Output the (X, Y) coordinate of the center of the cell containing the given text.  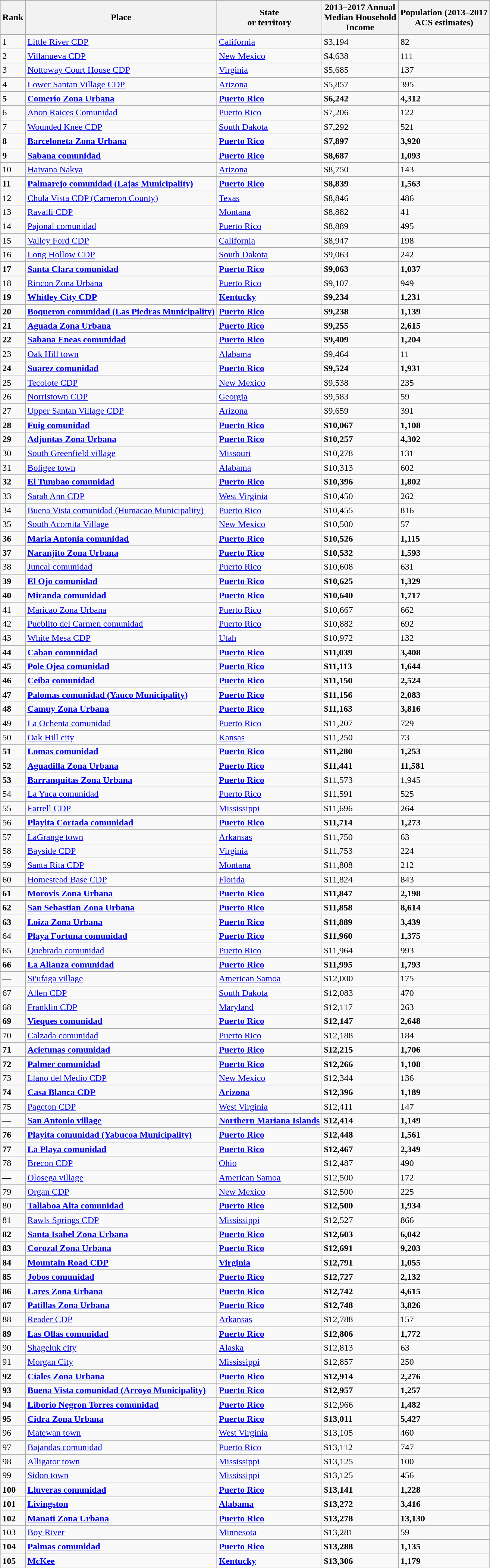
25 (13, 382)
30 (13, 454)
Maria Antonia comunidad (121, 539)
Palmas comunidad (121, 1546)
$12,411 (360, 1107)
1,931 (444, 368)
$5,685 (360, 70)
55 (13, 808)
1,802 (444, 482)
33 (13, 496)
1,772 (444, 1333)
Camuy Zona Urbana (121, 709)
132 (444, 638)
Franklin CDP (121, 1007)
23 (13, 354)
$12,266 (360, 1064)
Georgia (269, 396)
2,276 (444, 1376)
$8,882 (360, 212)
LaGrange town (121, 837)
8,614 (444, 908)
692 (444, 624)
4 (13, 84)
$12,813 (360, 1348)
Llano del Medio CDP (121, 1078)
Aguada Zona Urbana (121, 326)
1,149 (444, 1121)
Texas (269, 198)
8 (13, 141)
$11,995 (360, 965)
$8,947 (360, 241)
729 (444, 723)
1,793 (444, 965)
1,561 (444, 1135)
$9,538 (360, 382)
64 (13, 936)
21 (13, 326)
13 (13, 212)
$10,455 (360, 510)
68 (13, 1007)
1,037 (444, 269)
$12,117 (360, 1007)
Liborio Negron Torres comunidad (121, 1405)
83 (13, 1248)
2,198 (444, 894)
1,093 (444, 155)
157 (444, 1319)
$8,846 (360, 198)
$12,748 (360, 1305)
88 (13, 1319)
1 (13, 42)
1,135 (444, 1546)
9 (13, 155)
$11,207 (360, 723)
1,228 (444, 1490)
$10,972 (360, 638)
93 (13, 1390)
3,408 (444, 652)
Brecon CDP (121, 1163)
39 (13, 581)
$10,450 (360, 496)
20 (13, 311)
53 (13, 780)
495 (444, 226)
66 (13, 965)
$9,234 (360, 297)
Casa Blanca CDP (121, 1092)
1,706 (444, 1050)
$11,858 (360, 908)
1,934 (444, 1206)
Northern Mariana Islands (269, 1121)
Caban comunidad (121, 652)
13,130 (444, 1518)
1,253 (444, 752)
Pole Ojea comunidad (121, 667)
Pajonal comunidad (121, 226)
$10,640 (360, 595)
Chula Vista CDP (Cameron County) (121, 198)
250 (444, 1362)
44 (13, 652)
4,615 (444, 1291)
3,920 (444, 141)
Mountain Road CDP (121, 1263)
$12,396 (360, 1092)
78 (13, 1163)
Upper Santan Village CDP (121, 411)
111 (444, 56)
1,179 (444, 1561)
$9,238 (360, 311)
Calzada comunidad (121, 1035)
Playa Fortuna comunidad (121, 936)
Buena Vista comunidad (Humacao Municipality) (121, 510)
34 (13, 510)
60 (13, 879)
122 (444, 113)
$11,889 (360, 922)
40 (13, 595)
Adjuntas Zona Urbana (121, 439)
6,042 (444, 1234)
Ohio (269, 1163)
Tecolote CDP (121, 382)
32 (13, 482)
Juncal comunidad (121, 567)
99 (13, 1476)
96 (13, 1433)
45 (13, 667)
$11,250 (360, 737)
105 (13, 1561)
$12,966 (360, 1405)
5,427 (444, 1419)
$11,280 (360, 752)
1,945 (444, 780)
137 (444, 70)
631 (444, 567)
3,416 (444, 1504)
52 (13, 766)
29 (13, 439)
456 (444, 1476)
225 (444, 1192)
1,189 (444, 1092)
$12,448 (360, 1135)
$11,960 (360, 936)
212 (444, 865)
2,648 (444, 1021)
10 (13, 169)
85 (13, 1277)
4,312 (444, 98)
Kansas (269, 737)
184 (444, 1035)
75 (13, 1107)
87 (13, 1305)
State or territory (269, 18)
$13,278 (360, 1518)
19 (13, 297)
Santa Clara comunidad (121, 269)
Organ CDP (121, 1192)
136 (444, 1078)
1,204 (444, 340)
9,203 (444, 1248)
Homestead Base CDP (121, 879)
89 (13, 1333)
Si'ufaga village (121, 979)
$11,964 (360, 950)
$13,272 (360, 1504)
816 (444, 510)
$12,083 (360, 993)
391 (444, 411)
Cidra Zona Urbana (121, 1419)
$12,147 (360, 1021)
Maricao Zona Urbana (121, 609)
$11,150 (360, 681)
$11,808 (360, 865)
Acietunas comunidad (121, 1050)
843 (444, 879)
$11,441 (360, 766)
$12,603 (360, 1234)
48 (13, 709)
$12,691 (360, 1248)
Miranda comunidad (121, 595)
Palmarejo comunidad (Lajas Municipality) (121, 184)
58 (13, 851)
$10,625 (360, 581)
Utah (269, 638)
Florida (269, 879)
$12,788 (360, 1319)
Aguadilla Zona Urbana (121, 766)
$12,000 (360, 979)
28 (13, 425)
470 (444, 993)
460 (444, 1433)
Playita Cortada comunidad (121, 822)
$11,753 (360, 851)
67 (13, 993)
Alaska (269, 1348)
$6,242 (360, 98)
Reader CDP (121, 1319)
Villanueva CDP (121, 56)
$3,194 (360, 42)
$10,396 (360, 482)
18 (13, 283)
101 (13, 1504)
$11,750 (360, 837)
2 (13, 56)
Santa Isabel Zona Urbana (121, 1234)
17 (13, 269)
$10,532 (360, 553)
Patillas Zona Urbana (121, 1305)
$12,467 (360, 1149)
$11,714 (360, 822)
3 (13, 70)
Alligator town (121, 1461)
Long Hollow CDP (121, 255)
97 (13, 1447)
$8,839 (360, 184)
80 (13, 1206)
Oak Hill city (121, 737)
Oak Hill town (121, 354)
Lluveras comunidad (121, 1490)
Pueblito del Carmen comunidad (121, 624)
22 (13, 340)
$12,806 (360, 1333)
Ceiba comunidad (121, 681)
103 (13, 1532)
61 (13, 894)
14 (13, 226)
5 (13, 98)
486 (444, 198)
35 (13, 524)
$9,255 (360, 326)
747 (444, 1447)
Livingston (121, 1504)
49 (13, 723)
Bayside CDP (121, 851)
Lower Santan Village CDP (121, 84)
San Antonio village (121, 1121)
949 (444, 283)
$10,313 (360, 468)
1,329 (444, 581)
$8,889 (360, 226)
$12,857 (360, 1362)
$12,742 (360, 1291)
Quebrada comunidad (121, 950)
16 (13, 255)
Morgan City (121, 1362)
$12,487 (360, 1163)
Rincon Zona Urbana (121, 283)
El Tumbao comunidad (121, 482)
La Ochenta comunidad (121, 723)
$10,608 (360, 567)
1,563 (444, 184)
Sabana Eneas comunidad (121, 340)
36 (13, 539)
11,581 (444, 766)
$11,824 (360, 879)
$10,667 (360, 609)
7 (13, 127)
Whitley City CDP (121, 297)
$11,696 (360, 808)
993 (444, 950)
Loiza Zona Urbana (121, 922)
$13,011 (360, 1419)
$13,141 (360, 1490)
43 (13, 638)
Las Ollas comunidad (121, 1333)
74 (13, 1092)
262 (444, 496)
$11,113 (360, 667)
Sarah Ann CDP (121, 496)
South Acomita Village (121, 524)
70 (13, 1035)
56 (13, 822)
51 (13, 752)
$10,500 (360, 524)
77 (13, 1149)
$10,278 (360, 454)
Haivana Nakya (121, 169)
92 (13, 1376)
65 (13, 950)
Bajandas comunidad (121, 1447)
2,132 (444, 1277)
104 (13, 1546)
Olosega village (121, 1177)
$8,687 (360, 155)
1,717 (444, 595)
1,231 (444, 297)
46 (13, 681)
$12,188 (360, 1035)
$10,882 (360, 624)
Matewan town (121, 1433)
50 (13, 737)
Nottoway Court House CDP (121, 70)
1,273 (444, 822)
Ciales Zona Urbana (121, 1376)
42 (13, 624)
$13,288 (360, 1546)
$10,526 (360, 539)
$10,257 (360, 439)
Ravalli CDP (121, 212)
Naranjito Zona Urbana (121, 553)
$11,591 (360, 794)
Vieques comunidad (121, 1021)
Barranquitas Zona Urbana (121, 780)
Maryland (269, 1007)
$12,414 (360, 1121)
1,257 (444, 1390)
198 (444, 241)
1,375 (444, 936)
15 (13, 241)
2,524 (444, 681)
Manati Zona Urbana (121, 1518)
$7,897 (360, 141)
$9,409 (360, 340)
Santa Rita CDP (121, 865)
1,482 (444, 1405)
$11,163 (360, 709)
147 (444, 1107)
172 (444, 1177)
$11,156 (360, 695)
662 (444, 609)
McKee (121, 1561)
$12,215 (360, 1050)
71 (13, 1050)
Minnesota (269, 1532)
94 (13, 1405)
95 (13, 1419)
1,593 (444, 553)
102 (13, 1518)
$12,791 (360, 1263)
Corozal Zona Urbana (121, 1248)
90 (13, 1348)
$9,464 (360, 354)
98 (13, 1461)
$9,524 (360, 368)
$9,583 (360, 396)
$13,105 (360, 1433)
76 (13, 1135)
Wounded Knee CDP (121, 127)
Little River CDP (121, 42)
$7,206 (360, 113)
$12,344 (360, 1078)
South Greenfield village (121, 454)
521 (444, 127)
$12,914 (360, 1376)
Comerío Zona Urbana (121, 98)
91 (13, 1362)
1,139 (444, 311)
Sabana comunidad (121, 155)
$13,112 (360, 1447)
12 (13, 198)
1,115 (444, 539)
Pageton CDP (121, 1107)
White Mesa CDP (121, 638)
395 (444, 84)
69 (13, 1021)
Fuig comunidad (121, 425)
235 (444, 382)
Place (121, 18)
Population (2013–2017 ACS estimates) (444, 18)
525 (444, 794)
Boqueron comunidad (Las Piedras Municipality) (121, 311)
$11,847 (360, 894)
54 (13, 794)
Barceloneta Zona Urbana (121, 141)
79 (13, 1192)
$7,292 (360, 127)
$12,957 (360, 1390)
$13,281 (360, 1532)
31 (13, 468)
$10,067 (360, 425)
$12,527 (360, 1220)
Buena Vista comunidad (Arroyo Municipality) (121, 1390)
La Playa comunidad (121, 1149)
490 (444, 1163)
Shageluk city (121, 1348)
264 (444, 808)
Palmer comunidad (121, 1064)
Farrell CDP (121, 808)
4,302 (444, 439)
La Yuca comunidad (121, 794)
Jobos comunidad (121, 1277)
131 (444, 454)
27 (13, 411)
263 (444, 1007)
86 (13, 1291)
Anon Raices Comunidad (121, 113)
$13,306 (360, 1561)
37 (13, 553)
3,826 (444, 1305)
Morovis Zona Urbana (121, 894)
$4,638 (360, 56)
Lares Zona Urbana (121, 1291)
62 (13, 908)
38 (13, 567)
Norristown CDP (121, 396)
$12,727 (360, 1277)
San Sebastian Zona Urbana (121, 908)
1,055 (444, 1263)
6 (13, 113)
3,816 (444, 709)
Valley Ford CDP (121, 241)
72 (13, 1064)
Rawls Springs CDP (121, 1220)
La Alianza comunidad (121, 965)
84 (13, 1263)
Lomas comunidad (121, 752)
$5,857 (360, 84)
2013–2017 AnnualMedian Household Income (360, 18)
143 (444, 169)
Palomas comunidad (Yauco Municipality) (121, 695)
$11,573 (360, 780)
26 (13, 396)
602 (444, 468)
2,349 (444, 1149)
3,439 (444, 922)
Allen CDP (121, 993)
Rank (13, 18)
Missouri (269, 454)
Tallaboa Alta comunidad (121, 1206)
El Ojo comunidad (121, 581)
$8,750 (360, 169)
47 (13, 695)
Sidon town (121, 1476)
81 (13, 1220)
$9,107 (360, 283)
242 (444, 255)
Playita comunidad (Yabucoa Municipality) (121, 1135)
Suarez comunidad (121, 368)
Boligee town (121, 468)
Boy River (121, 1532)
$9,659 (360, 411)
175 (444, 979)
1,644 (444, 667)
2,083 (444, 695)
2,615 (444, 326)
24 (13, 368)
866 (444, 1220)
224 (444, 851)
$11,039 (360, 652)
